Return [X, Y] of the center of cell containing provided text 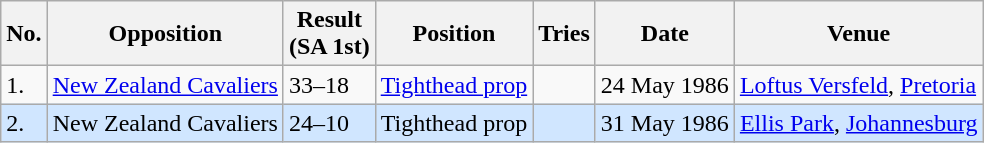
Loftus Versfeld, Pretoria [858, 85]
31 May 1986 [664, 123]
Venue [858, 34]
24 May 1986 [664, 85]
Opposition [165, 34]
No. [24, 34]
33–18 [329, 85]
1. [24, 85]
2. [24, 123]
Position [454, 34]
Date [664, 34]
Ellis Park, Johannesburg [858, 123]
24–10 [329, 123]
Tries [564, 34]
Result(SA 1st) [329, 34]
